From the cell containing the given text, extract its center point as (x, y) coordinate. 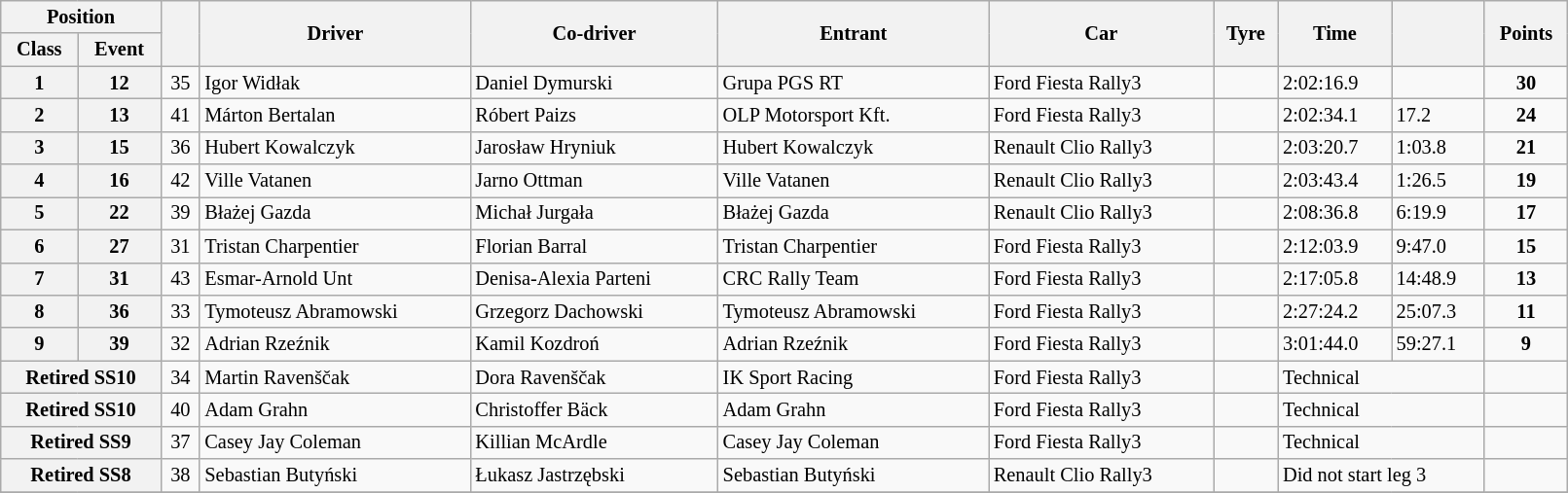
6:19.9 (1439, 213)
Tyre (1246, 33)
4 (39, 181)
21 (1526, 148)
33 (180, 311)
Łukasz Jastrzębski (595, 475)
5 (39, 213)
22 (119, 213)
2:17:05.8 (1335, 279)
2:02:16.9 (1335, 83)
6 (39, 246)
Time (1335, 33)
3:01:44.0 (1335, 344)
Points (1526, 33)
3 (39, 148)
Jarno Ottman (595, 181)
2:02:34.1 (1335, 115)
Killian McArdle (595, 442)
25:07.3 (1439, 311)
42 (180, 181)
Event (119, 50)
9:47.0 (1439, 246)
Christoffer Bäck (595, 409)
Róbert Paizs (595, 115)
35 (180, 83)
59:27.1 (1439, 344)
37 (180, 442)
Jarosław Hryniuk (595, 148)
Retired SS9 (82, 442)
Car (1102, 33)
Márton Bertalan (335, 115)
Grzegorz Dachowski (595, 311)
Esmar-Arnold Unt (335, 279)
1:03.8 (1439, 148)
2:12:03.9 (1335, 246)
14:48.9 (1439, 279)
Daniel Dymurski (595, 83)
27 (119, 246)
IK Sport Racing (854, 377)
CRC Rally Team (854, 279)
Dora Ravenščak (595, 377)
17 (1526, 213)
2:03:43.4 (1335, 181)
38 (180, 475)
Florian Barral (595, 246)
1:26.5 (1439, 181)
41 (180, 115)
OLP Motorsport Kft. (854, 115)
Denisa-Alexia Parteni (595, 279)
32 (180, 344)
7 (39, 279)
Co-driver (595, 33)
Position (82, 17)
17.2 (1439, 115)
Entrant (854, 33)
16 (119, 181)
Grupa PGS RT (854, 83)
2:27:24.2 (1335, 311)
34 (180, 377)
Class (39, 50)
30 (1526, 83)
Igor Widłak (335, 83)
40 (180, 409)
8 (39, 311)
Did not start leg 3 (1381, 475)
43 (180, 279)
12 (119, 83)
24 (1526, 115)
Retired SS8 (82, 475)
Driver (335, 33)
11 (1526, 311)
19 (1526, 181)
2:08:36.8 (1335, 213)
Kamil Kozdroń (595, 344)
2 (39, 115)
Martin Ravenščak (335, 377)
1 (39, 83)
Michał Jurgała (595, 213)
2:03:20.7 (1335, 148)
